Provide the (x, y) coordinate of the cell's center where the given text is located.  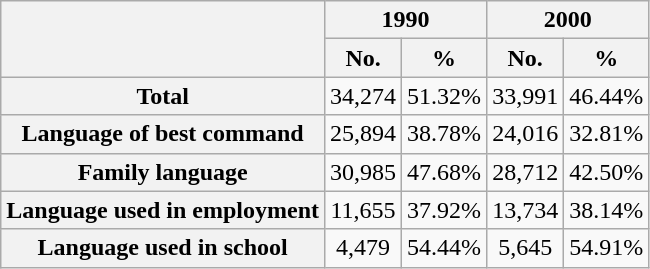
30,985 (364, 172)
Language of best command (163, 134)
11,655 (364, 210)
13,734 (526, 210)
51.32% (444, 96)
38.14% (606, 210)
1990 (406, 20)
24,016 (526, 134)
54.44% (444, 248)
Language used in employment (163, 210)
Total (163, 96)
28,712 (526, 172)
25,894 (364, 134)
4,479 (364, 248)
2000 (568, 20)
Family language (163, 172)
37.92% (444, 210)
5,645 (526, 248)
38.78% (444, 134)
33,991 (526, 96)
42.50% (606, 172)
32.81% (606, 134)
47.68% (444, 172)
Language used in school (163, 248)
46.44% (606, 96)
54.91% (606, 248)
34,274 (364, 96)
